Determine the [x, y] coordinate at the center of the cell enclosing the given text.  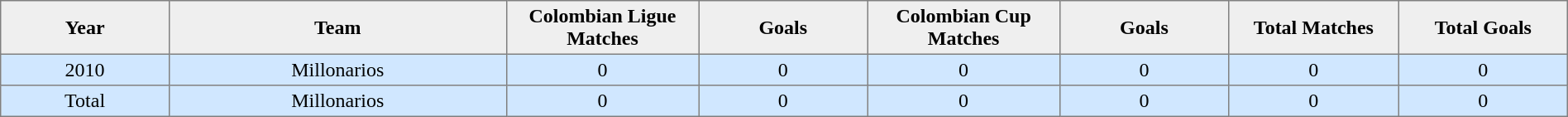
Colombian Cup Matches [964, 27]
Total [85, 101]
Team [337, 27]
2010 [85, 70]
Total Matches [1313, 27]
Year [85, 27]
Total Goals [1483, 27]
Colombian Ligue Matches [602, 27]
